Pinpoint the cell where the given text exists, returning its (x, y) midpoint coordinate. 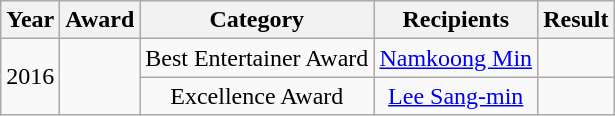
2016 (30, 77)
Namkoong Min (456, 58)
Best Entertainer Award (257, 58)
Award (100, 20)
Recipients (456, 20)
Excellence Award (257, 96)
Year (30, 20)
Category (257, 20)
Result (576, 20)
Lee Sang-min (456, 96)
